Scan for the cell matching the given text and deliver its [x, y] coordinate at center. 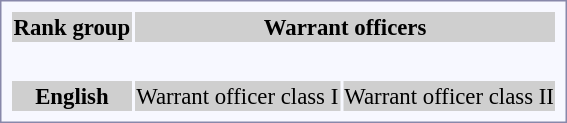
Warrant officer class I [238, 96]
Warrant officers [346, 27]
Rank group [72, 27]
English [72, 96]
Warrant officer class II [450, 96]
